Extract the [X, Y] coordinate from the center of the cell holding the provided text.  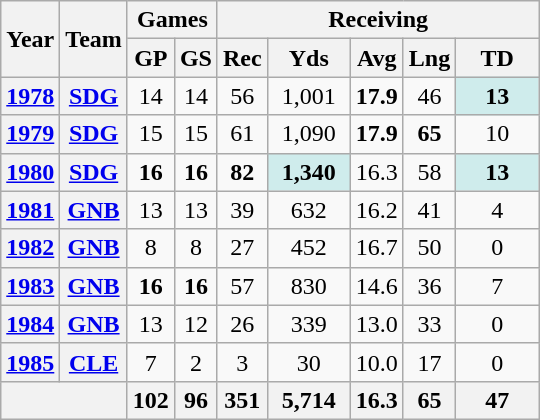
1985 [30, 362]
13.0 [376, 324]
339 [308, 324]
14.6 [376, 286]
17 [429, 362]
5,714 [308, 400]
3 [242, 362]
1979 [30, 134]
1978 [30, 96]
1983 [30, 286]
10 [498, 134]
Avg [376, 58]
1984 [30, 324]
57 [242, 286]
58 [429, 172]
4 [498, 210]
452 [308, 248]
1981 [30, 210]
46 [429, 96]
1,340 [308, 172]
1,001 [308, 96]
Year [30, 39]
102 [150, 400]
TD [498, 58]
830 [308, 286]
GS [196, 58]
30 [308, 362]
Lng [429, 58]
CLE [94, 362]
Games [172, 20]
2 [196, 362]
16.2 [376, 210]
1980 [30, 172]
1,090 [308, 134]
36 [429, 286]
632 [308, 210]
351 [242, 400]
82 [242, 172]
26 [242, 324]
56 [242, 96]
27 [242, 248]
41 [429, 210]
GP [150, 58]
50 [429, 248]
47 [498, 400]
Rec [242, 58]
61 [242, 134]
10.0 [376, 362]
12 [196, 324]
39 [242, 210]
1982 [30, 248]
Yds [308, 58]
Receiving [378, 20]
Team [94, 39]
33 [429, 324]
96 [196, 400]
16.7 [376, 248]
